Locate the cell with the specified text and output its [x, y] center coordinate. 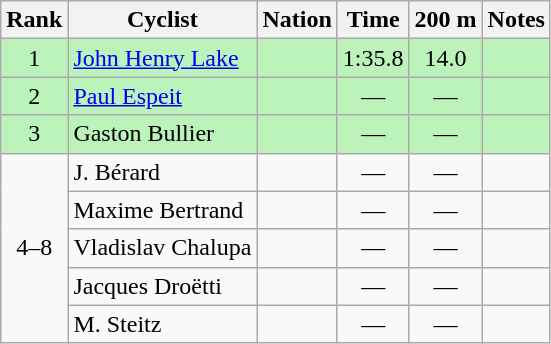
M. Steitz [162, 324]
Time [373, 20]
Rank [34, 20]
Jacques Droëtti [162, 286]
J. Bérard [162, 172]
Cyclist [162, 20]
3 [34, 134]
Maxime Bertrand [162, 210]
Notes [516, 20]
14.0 [446, 58]
John Henry Lake [162, 58]
1:35.8 [373, 58]
2 [34, 96]
4–8 [34, 248]
Vladislav Chalupa [162, 248]
Gaston Bullier [162, 134]
1 [34, 58]
200 m [446, 20]
Nation [297, 20]
Paul Espeit [162, 96]
